Find where the given text appears and provide that cell's center as (X, Y) coordinate. 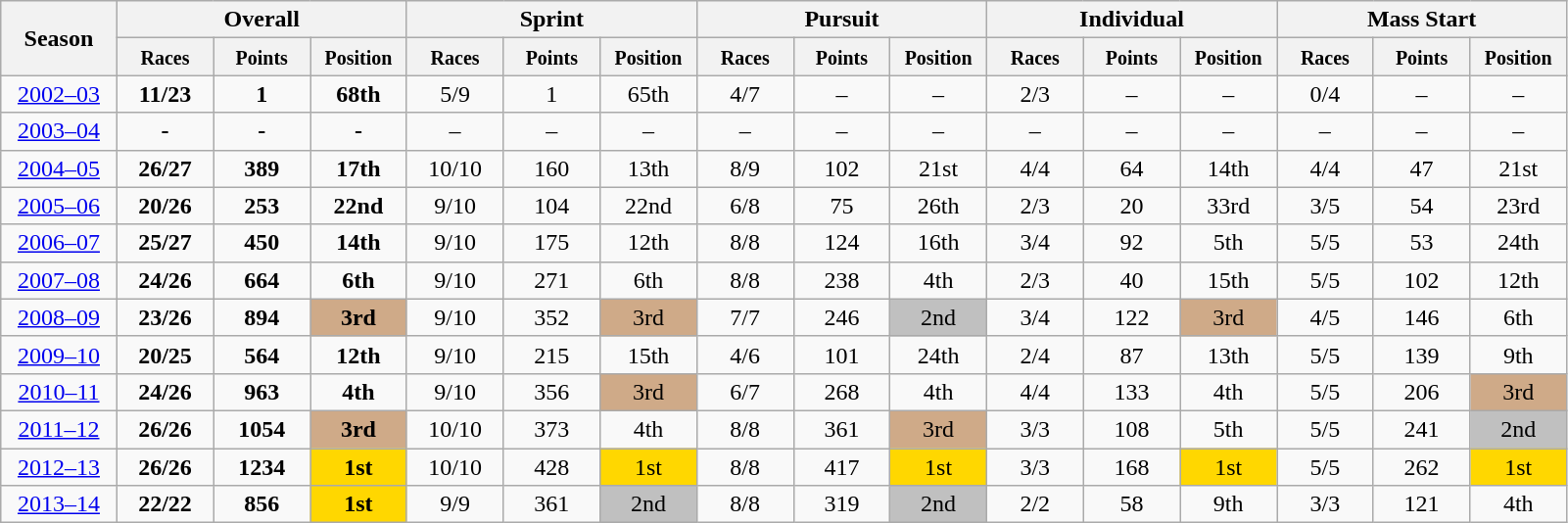
2003–04 (59, 131)
23rd (1518, 206)
40 (1132, 280)
2008–09 (59, 317)
87 (1132, 355)
206 (1422, 392)
53 (1422, 243)
894 (262, 317)
139 (1422, 355)
352 (552, 317)
238 (842, 280)
2006–07 (59, 243)
450 (262, 243)
Mass Start (1422, 20)
2007–08 (59, 280)
16th (938, 243)
389 (262, 168)
64 (1132, 168)
2/4 (1034, 355)
20 (1132, 206)
253 (262, 206)
0/4 (1326, 94)
664 (262, 280)
23/26 (165, 317)
Season (59, 38)
215 (552, 355)
168 (1132, 467)
146 (1422, 317)
2005–06 (59, 206)
356 (552, 392)
58 (1132, 504)
246 (842, 317)
104 (552, 206)
1054 (262, 429)
26th (938, 206)
2012–13 (59, 467)
417 (842, 467)
Individual (1131, 20)
75 (842, 206)
241 (1422, 429)
124 (842, 243)
6/8 (744, 206)
33rd (1228, 206)
17th (358, 168)
47 (1422, 168)
108 (1132, 429)
133 (1132, 392)
2011–12 (59, 429)
564 (262, 355)
20/25 (165, 355)
121 (1422, 504)
2010–11 (59, 392)
7/7 (744, 317)
4/6 (744, 355)
4/5 (1326, 317)
65th (648, 94)
Overall (261, 20)
268 (842, 392)
175 (552, 243)
856 (262, 504)
5/9 (454, 94)
11/23 (165, 94)
20/26 (165, 206)
9/9 (454, 504)
2002–03 (59, 94)
963 (262, 392)
8/9 (744, 168)
3/5 (1326, 206)
54 (1422, 206)
122 (1132, 317)
68th (358, 94)
271 (552, 280)
262 (1422, 467)
373 (552, 429)
Pursuit (841, 20)
2/2 (1034, 504)
160 (552, 168)
6/7 (744, 392)
2004–05 (59, 168)
26/27 (165, 168)
319 (842, 504)
22/22 (165, 504)
92 (1132, 243)
Sprint (551, 20)
2009–10 (59, 355)
101 (842, 355)
428 (552, 467)
1234 (262, 467)
25/27 (165, 243)
4/7 (744, 94)
2013–14 (59, 504)
